Locate the cell with the specified text and output its (X, Y) center coordinate. 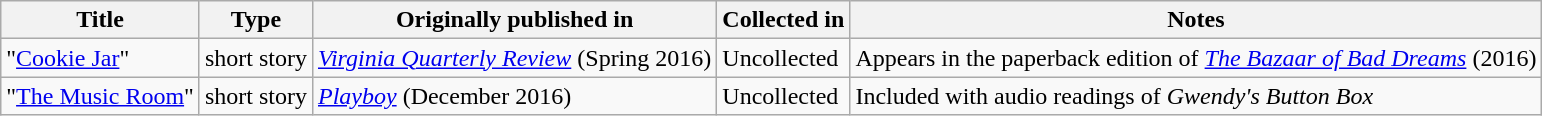
Type (256, 20)
Playboy (December 2016) (514, 96)
Included with audio readings of Gwendy's Button Box (1196, 96)
Virginia Quarterly Review (Spring 2016) (514, 58)
Collected in (784, 20)
Notes (1196, 20)
"Cookie Jar" (100, 58)
Originally published in (514, 20)
"The Music Room" (100, 96)
Appears in the paperback edition of The Bazaar of Bad Dreams (2016) (1196, 58)
Title (100, 20)
